Output the (x, y) coordinate of the center of the cell containing the given text.  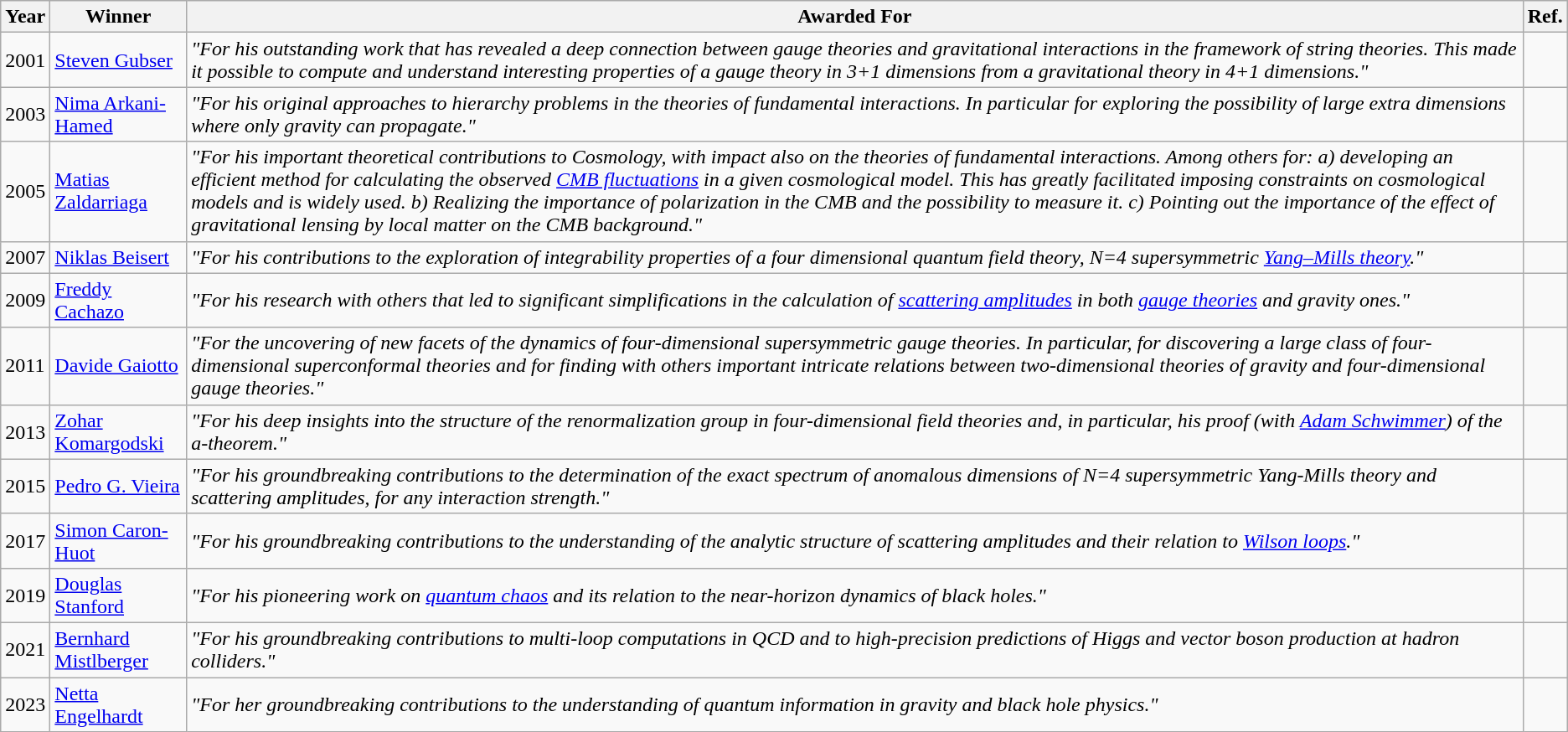
Awarded For (855, 17)
2009 (25, 300)
2015 (25, 486)
Ref. (1545, 17)
Pedro G. Vieira (119, 486)
2011 (25, 366)
"For his groundbreaking contributions to the understanding of the analytic structure of scattering amplitudes and their relation to Wilson loops." (855, 541)
Davide Gaiotto (119, 366)
Steven Gubser (119, 60)
Freddy Cachazo (119, 300)
2003 (25, 114)
2017 (25, 541)
2019 (25, 595)
Year (25, 17)
2007 (25, 257)
2001 (25, 60)
2021 (25, 650)
Nima Arkani-Hamed (119, 114)
"For his pioneering work on quantum chaos and its relation to the near-horizon dynamics of black holes." (855, 595)
Simon Caron-Huot (119, 541)
2013 (25, 432)
Winner (119, 17)
"For her groundbreaking contributions to the understanding of quantum information in gravity and black hole physics." (855, 704)
Douglas Stanford (119, 595)
Zohar Komargodski (119, 432)
2023 (25, 704)
2005 (25, 191)
Bernhard Mistlberger (119, 650)
Niklas Beisert (119, 257)
Matias Zaldarriaga (119, 191)
Netta Engelhardt (119, 704)
